Return (X, Y) of the center of cell containing provided text 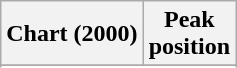
Peakposition (189, 34)
Chart (2000) (72, 34)
